Provide the (X, Y) coordinate of the cell's center where the given text is located.  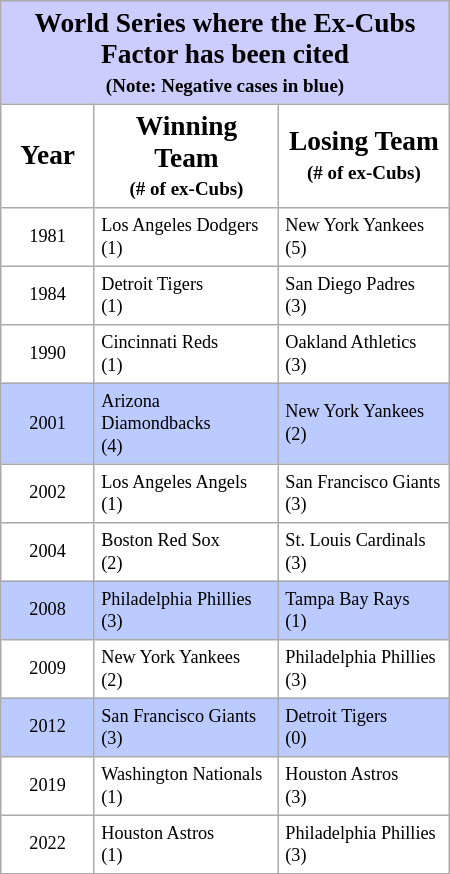
2019 (48, 785)
2001 (48, 424)
1981 (48, 236)
Tampa Bay Rays (1) (364, 610)
Year (48, 156)
Washington Nationals (1) (186, 785)
Boston Red Sox (2) (186, 551)
Cincinnati Reds (1) (186, 353)
2022 (48, 844)
Detroit Tigers (0) (364, 727)
New York Yankees (5) (364, 236)
San Diego Padres (3) (364, 295)
Houston Astros (3) (364, 785)
2008 (48, 610)
1984 (48, 295)
2002 (48, 493)
2012 (48, 727)
2009 (48, 668)
2004 (48, 551)
Houston Astros (1) (186, 844)
Winning Team (# of ex-Cubs) (186, 156)
Los Angeles Angels (1) (186, 493)
World Series where the Ex-Cubs Factor has been cited (Note: Negative cases in blue) (225, 52)
Losing Team (# of ex-Cubs) (364, 156)
St. Louis Cardinals (3) (364, 551)
Oakland Athletics (3) (364, 353)
Los Angeles Dodgers (1) (186, 236)
1990 (48, 353)
Detroit Tigers (1) (186, 295)
Arizona Diamondbacks (4) (186, 424)
